Find where the given text appears and provide that cell's center as (x, y) coordinate. 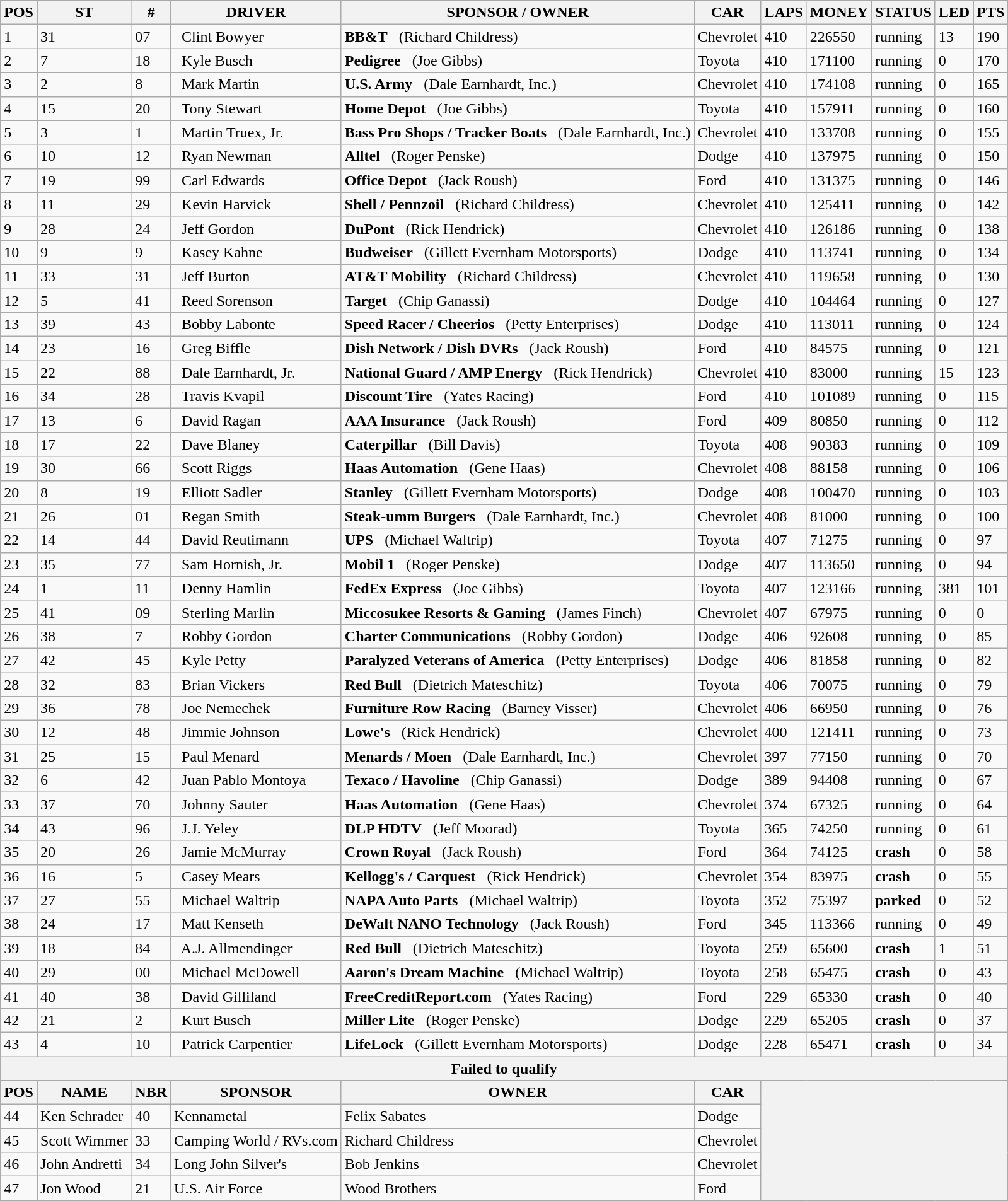
Denny Hamlin (256, 588)
71275 (838, 540)
49 (991, 924)
SPONSOR (256, 1093)
Jimmie Johnson (256, 733)
157911 (838, 108)
FedEx Express (Joe Gibbs) (518, 588)
AT&T Mobility (Richard Childress) (518, 276)
FreeCreditReport.com (Yates Racing) (518, 996)
77150 (838, 757)
National Guard / AMP Energy (Rick Hendrick) (518, 373)
65205 (838, 1020)
160 (991, 108)
75397 (838, 900)
67975 (838, 612)
U.S. Air Force (256, 1188)
259 (784, 948)
226550 (838, 37)
146 (991, 180)
Bob Jenkins (518, 1164)
Discount Tire (Yates Racing) (518, 397)
Shell / Pennzoil (Richard Childress) (518, 204)
Bobby Labonte (256, 325)
Matt Kenseth (256, 924)
52 (991, 900)
Jon Wood (84, 1188)
121411 (838, 733)
Caterpillar (Bill Davis) (518, 444)
46 (19, 1164)
Budweiser (Gillett Evernham Motorsports) (518, 252)
83000 (838, 373)
76 (991, 709)
97 (991, 540)
47 (19, 1188)
AAA Insurance (Jack Roush) (518, 421)
174108 (838, 84)
74125 (838, 852)
78 (151, 709)
BB&T (Richard Childress) (518, 37)
Martin Truex, Jr. (256, 132)
SPONSOR / OWNER (518, 13)
Richard Childress (518, 1140)
94 (991, 564)
84 (151, 948)
LifeLock (Gillett Evernham Motorsports) (518, 1044)
119658 (838, 276)
LED (954, 13)
Jeff Gordon (256, 228)
Scott Riggs (256, 468)
100 (991, 516)
Ryan Newman (256, 156)
397 (784, 757)
Miller Lite (Roger Penske) (518, 1020)
David Reutimann (256, 540)
Kevin Harvick (256, 204)
374 (784, 804)
365 (784, 828)
113650 (838, 564)
STATUS (903, 13)
133708 (838, 132)
Pedigree (Joe Gibbs) (518, 61)
Dale Earnhardt, Jr. (256, 373)
134 (991, 252)
84575 (838, 349)
81000 (838, 516)
DLP HDTV (Jeff Moorad) (518, 828)
parked (903, 900)
00 (151, 972)
NAME (84, 1093)
Miccosukee Resorts & Gaming (James Finch) (518, 612)
79 (991, 684)
381 (954, 588)
101 (991, 588)
99 (151, 180)
Felix Sabates (518, 1117)
127 (991, 301)
Brian Vickers (256, 684)
David Ragan (256, 421)
73 (991, 733)
Ken Schrader (84, 1117)
77 (151, 564)
165 (991, 84)
07 (151, 37)
Casey Mears (256, 876)
70075 (838, 684)
Sterling Marlin (256, 612)
Kyle Busch (256, 61)
OWNER (518, 1093)
Camping World / RVs.com (256, 1140)
Reed Sorenson (256, 301)
67325 (838, 804)
01 (151, 516)
Carl Edwards (256, 180)
96 (151, 828)
Lowe's (Rick Hendrick) (518, 733)
228 (784, 1044)
103 (991, 492)
Furniture Row Racing (Barney Visser) (518, 709)
170 (991, 61)
Aaron's Dream Machine (Michael Waltrip) (518, 972)
92608 (838, 636)
66950 (838, 709)
Target (Chip Ganassi) (518, 301)
82 (991, 660)
58 (991, 852)
NBR (151, 1093)
Texaco / Havoline (Chip Ganassi) (518, 780)
85 (991, 636)
123 (991, 373)
131375 (838, 180)
Robby Gordon (256, 636)
Steak-umm Burgers (Dale Earnhardt, Inc.) (518, 516)
125411 (838, 204)
Failed to qualify (504, 1069)
101089 (838, 397)
Joe Nemechek (256, 709)
113741 (838, 252)
PTS (991, 13)
190 (991, 37)
Jeff Burton (256, 276)
Paralyzed Veterans of America (Petty Enterprises) (518, 660)
Michael Waltrip (256, 900)
Charter Communications (Robby Gordon) (518, 636)
345 (784, 924)
DeWalt NANO Technology (Jack Roush) (518, 924)
150 (991, 156)
74250 (838, 828)
NAPA Auto Parts (Michael Waltrip) (518, 900)
64 (991, 804)
48 (151, 733)
Menards / Moen (Dale Earnhardt, Inc.) (518, 757)
66 (151, 468)
100470 (838, 492)
09 (151, 612)
65471 (838, 1044)
352 (784, 900)
258 (784, 972)
354 (784, 876)
83975 (838, 876)
J.J. Yeley (256, 828)
65330 (838, 996)
Bass Pro Shops / Tracker Boats (Dale Earnhardt, Inc.) (518, 132)
Greg Biffle (256, 349)
Clint Bowyer (256, 37)
Regan Smith (256, 516)
67 (991, 780)
Wood Brothers (518, 1188)
Scott Wimmer (84, 1140)
171100 (838, 61)
112 (991, 421)
138 (991, 228)
MONEY (838, 13)
John Andretti (84, 1164)
DRIVER (256, 13)
UPS (Michael Waltrip) (518, 540)
Kyle Petty (256, 660)
65600 (838, 948)
Kellogg's / Carquest (Rick Hendrick) (518, 876)
Jamie McMurray (256, 852)
Home Depot (Joe Gibbs) (518, 108)
400 (784, 733)
104464 (838, 301)
Michael McDowell (256, 972)
Paul Menard (256, 757)
80850 (838, 421)
130 (991, 276)
Kurt Busch (256, 1020)
DuPont (Rick Hendrick) (518, 228)
88 (151, 373)
Stanley (Gillett Evernham Motorsports) (518, 492)
Mark Martin (256, 84)
Patrick Carpentier (256, 1044)
Speed Racer / Cheerios (Petty Enterprises) (518, 325)
115 (991, 397)
123166 (838, 588)
61 (991, 828)
142 (991, 204)
LAPS (784, 13)
389 (784, 780)
137975 (838, 156)
90383 (838, 444)
Sam Hornish, Jr. (256, 564)
121 (991, 349)
Elliott Sadler (256, 492)
81858 (838, 660)
U.S. Army (Dale Earnhardt, Inc.) (518, 84)
# (151, 13)
A.J. Allmendinger (256, 948)
65475 (838, 972)
Tony Stewart (256, 108)
Dish Network / Dish DVRs (Jack Roush) (518, 349)
94408 (838, 780)
113011 (838, 325)
51 (991, 948)
Dave Blaney (256, 444)
Johnny Sauter (256, 804)
124 (991, 325)
Mobil 1 (Roger Penske) (518, 564)
Travis Kvapil (256, 397)
Crown Royal (Jack Roush) (518, 852)
126186 (838, 228)
364 (784, 852)
Juan Pablo Montoya (256, 780)
155 (991, 132)
83 (151, 684)
113366 (838, 924)
David Gilliland (256, 996)
ST (84, 13)
106 (991, 468)
Kasey Kahne (256, 252)
109 (991, 444)
Kennametal (256, 1117)
88158 (838, 468)
Office Depot (Jack Roush) (518, 180)
Long John Silver's (256, 1164)
Alltel (Roger Penske) (518, 156)
409 (784, 421)
